Identify which cell holds the provided text, then report its (X, Y) central coordinate. 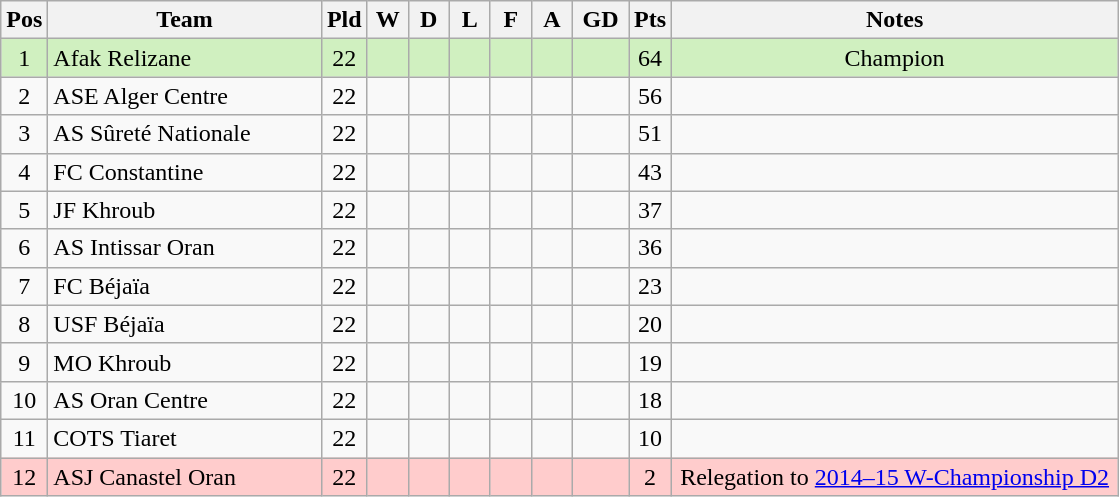
11 (24, 438)
19 (650, 362)
JF Khroub (185, 210)
20 (650, 324)
D (428, 20)
MO Khroub (185, 362)
Notes (895, 20)
GD (600, 20)
FC Béjaïa (185, 286)
Pts (650, 20)
6 (24, 248)
Pos (24, 20)
ASJ Canastel Oran (185, 477)
51 (650, 134)
AS Intissar Oran (185, 248)
7 (24, 286)
COTS Tiaret (185, 438)
12 (24, 477)
Pld (344, 20)
8 (24, 324)
56 (650, 96)
3 (24, 134)
4 (24, 172)
Afak Relizane (185, 58)
W (388, 20)
36 (650, 248)
Champion (895, 58)
AS Sûreté Nationale (185, 134)
18 (650, 400)
43 (650, 172)
5 (24, 210)
USF Béjaïa (185, 324)
Relegation to 2014–15 W-Championship D2 (895, 477)
F (510, 20)
1 (24, 58)
L (470, 20)
9 (24, 362)
A (552, 20)
AS Oran Centre (185, 400)
64 (650, 58)
23 (650, 286)
37 (650, 210)
Team (185, 20)
ASE Alger Centre (185, 96)
FC Constantine (185, 172)
